Determine the (X, Y) coordinate at the center of the cell enclosing the given text.  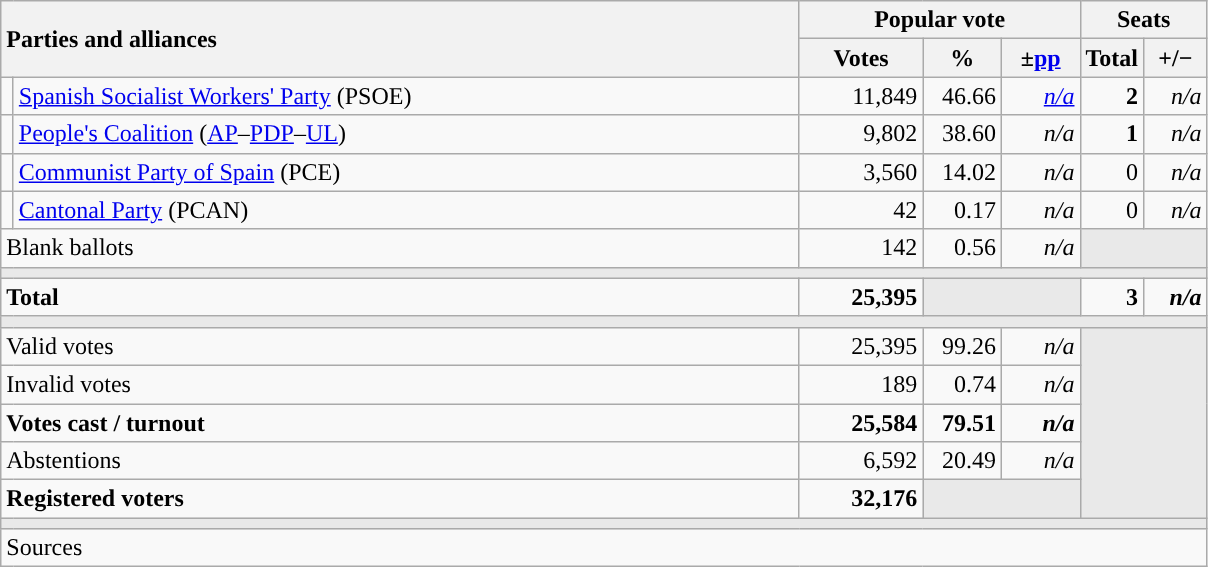
6,592 (861, 461)
20.49 (962, 461)
Votes cast / turnout (400, 423)
3 (1112, 297)
Parties and alliances (400, 39)
Seats (1144, 20)
Communist Party of Spain (PCE) (406, 172)
25,584 (861, 423)
0.17 (962, 210)
189 (861, 384)
99.26 (962, 346)
Blank ballots (400, 248)
Votes (861, 58)
0.74 (962, 384)
11,849 (861, 96)
% (962, 58)
Cantonal Party (PCAN) (406, 210)
46.66 (962, 96)
±pp (1040, 58)
42 (861, 210)
142 (861, 248)
9,802 (861, 134)
+/− (1176, 58)
2 (1112, 96)
People's Coalition (AP–PDP–UL) (406, 134)
Valid votes (400, 346)
Popular vote (940, 20)
Spanish Socialist Workers' Party (PSOE) (406, 96)
1 (1112, 134)
Sources (604, 548)
Registered voters (400, 499)
79.51 (962, 423)
3,560 (861, 172)
32,176 (861, 499)
0.56 (962, 248)
14.02 (962, 172)
Invalid votes (400, 384)
38.60 (962, 134)
Abstentions (400, 461)
